Detect which cell encompasses the target text, then output its (x, y) center coordinate. 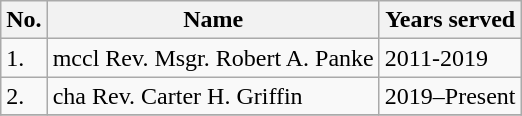
2011-2019 (450, 58)
2019–Present (450, 96)
mccl Rev. Msgr. Robert A. Panke (213, 58)
cha Rev. Carter H. Griffin (213, 96)
No. (24, 20)
1. (24, 58)
2. (24, 96)
Years served (450, 20)
Name (213, 20)
